Output the [x, y] coordinate of the center of the cell containing the given text.  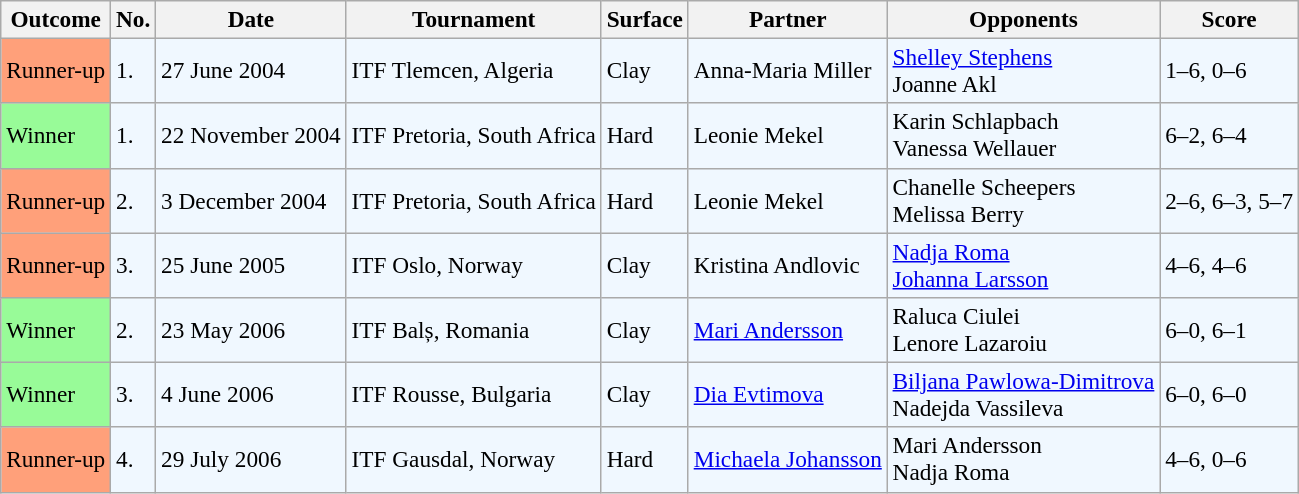
2–6, 6–3, 5–7 [1230, 200]
Raluca Ciulei Lenore Lazaroiu [1024, 330]
Nadja Roma Johanna Larsson [1024, 264]
Tournament [474, 19]
4–6, 0–6 [1230, 460]
4 June 2006 [251, 394]
Opponents [1024, 19]
Outcome [56, 19]
Dia Evtimova [788, 394]
Shelley Stephens Joanne Akl [1024, 70]
6–2, 6–4 [1230, 136]
ITF Oslo, Norway [474, 264]
Mari Andersson [788, 330]
Biljana Pawlowa-Dimitrova Nadejda Vassileva [1024, 394]
6–0, 6–0 [1230, 394]
Score [1230, 19]
25 June 2005 [251, 264]
ITF Tlemcen, Algeria [474, 70]
Anna-Maria Miller [788, 70]
4–6, 4–6 [1230, 264]
Mari Andersson Nadja Roma [1024, 460]
1–6, 0–6 [1230, 70]
Chanelle Scheepers Melissa Berry [1024, 200]
23 May 2006 [251, 330]
3 December 2004 [251, 200]
ITF Gausdal, Norway [474, 460]
22 November 2004 [251, 136]
Date [251, 19]
ITF Rousse, Bulgaria [474, 394]
No. [134, 19]
Karin Schlapbach Vanessa Wellauer [1024, 136]
ITF Balș, Romania [474, 330]
Kristina Andlovic [788, 264]
4. [134, 460]
6–0, 6–1 [1230, 330]
Michaela Johansson [788, 460]
Partner [788, 19]
29 July 2006 [251, 460]
27 June 2004 [251, 70]
Surface [644, 19]
